Return [x, y] of the center of cell containing provided text 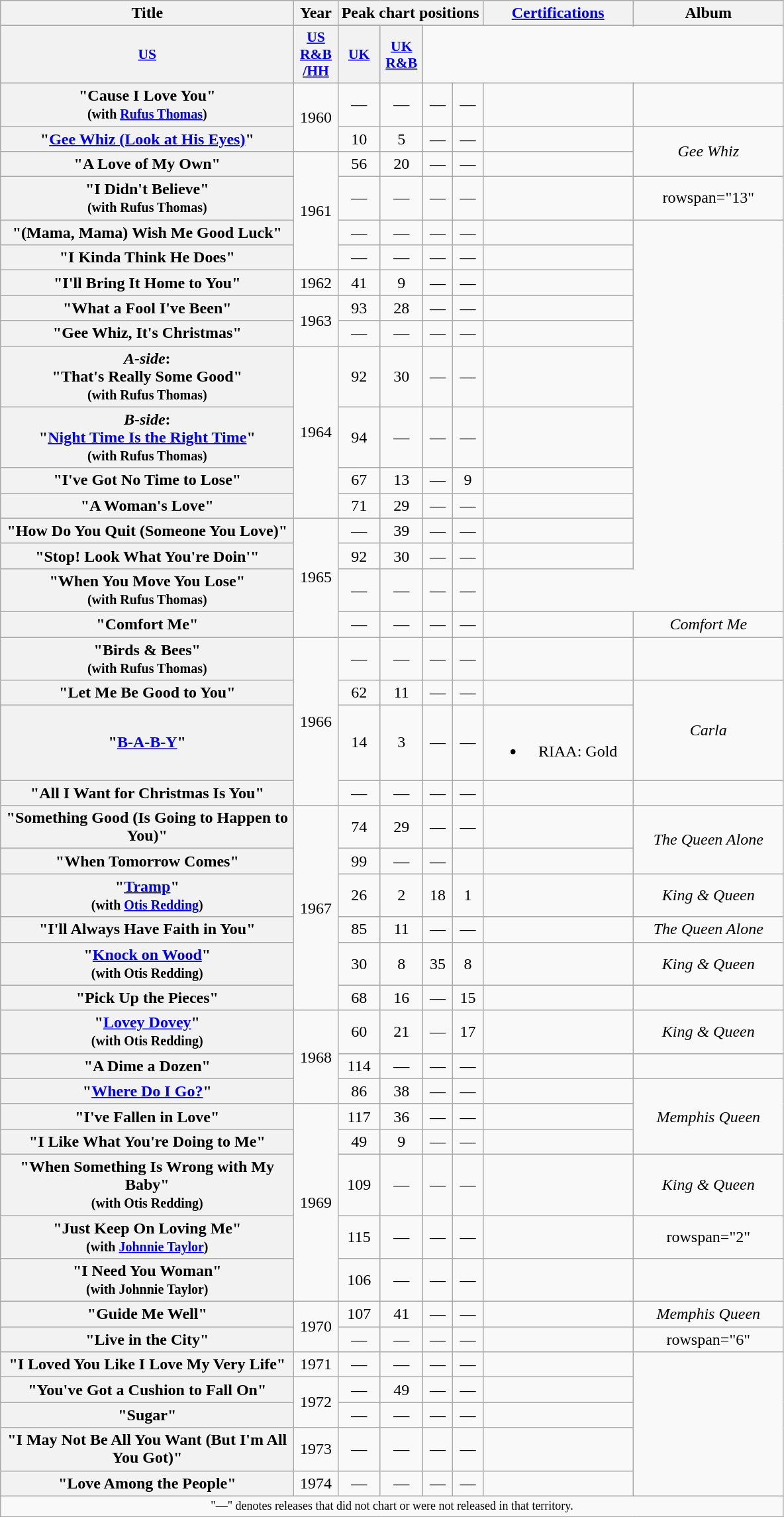
38 [401, 1091]
Album [709, 13]
1963 [316, 321]
28 [401, 308]
"—" denotes releases that did not chart or were not released in that territory. [392, 1506]
"Let Me Be Good to You" [147, 693]
"What a Fool I've Been" [147, 308]
71 [359, 505]
"Lovey Dovey"(with Otis Redding) [147, 1032]
"I'll Bring It Home to You" [147, 283]
"Live in the City" [147, 1339]
14 [359, 743]
5 [401, 138]
"You've Got a Cushion to Fall On" [147, 1390]
Year [316, 13]
UK [359, 54]
"When Something Is Wrong with My Baby"(with Otis Redding) [147, 1184]
85 [359, 929]
107 [359, 1314]
17 [467, 1032]
"I've Fallen in Love" [147, 1116]
93 [359, 308]
"Pick Up the Pieces" [147, 998]
1969 [316, 1202]
UK R&B [401, 54]
1967 [316, 908]
"Birds & Bees"(with Rufus Thomas) [147, 658]
117 [359, 1116]
Title [147, 13]
36 [401, 1116]
68 [359, 998]
94 [359, 437]
"Something Good (Is Going to Happen to You)" [147, 827]
Certifications [558, 13]
16 [401, 998]
2 [401, 896]
26 [359, 896]
1974 [316, 1483]
114 [359, 1066]
rowspan="2" [709, 1236]
"I Like What You're Doing to Me" [147, 1141]
99 [359, 861]
1960 [316, 117]
"I Didn't Believe"(with Rufus Thomas) [147, 199]
1973 [316, 1449]
74 [359, 827]
"I Kinda Think He Does" [147, 258]
"I've Got No Time to Lose" [147, 480]
"Gee Whiz, It's Christmas" [147, 333]
"Guide Me Well" [147, 1314]
60 [359, 1032]
109 [359, 1184]
RIAA: Gold [558, 743]
56 [359, 164]
1965 [316, 578]
"A Dime a Dozen" [147, 1066]
1968 [316, 1057]
35 [437, 963]
115 [359, 1236]
1971 [316, 1365]
39 [401, 531]
"When Tomorrow Comes" [147, 861]
"Where Do I Go?" [147, 1091]
21 [401, 1032]
3 [401, 743]
rowspan="6" [709, 1339]
1972 [316, 1402]
10 [359, 138]
"Sugar" [147, 1415]
B-side:"Night Time Is the Right Time"(with Rufus Thomas) [147, 437]
rowspan="13" [709, 199]
Peak chart positions [411, 13]
"I Loved You Like I Love My Very Life" [147, 1365]
"Love Among the People" [147, 1483]
"Gee Whiz (Look at His Eyes)" [147, 138]
"(Mama, Mama) Wish Me Good Luck" [147, 233]
"Stop! Look What You're Doin'" [147, 556]
20 [401, 164]
"B-A-B-Y" [147, 743]
"How Do You Quit (Someone You Love)" [147, 531]
"Comfort Me" [147, 624]
106 [359, 1280]
"Tramp"(with Otis Redding) [147, 896]
1 [467, 896]
"When You Move You Lose"(with Rufus Thomas) [147, 590]
"Knock on Wood"(with Otis Redding) [147, 963]
1970 [316, 1327]
US [147, 54]
1962 [316, 283]
"A Woman's Love" [147, 505]
"I May Not Be All You Want (But I'm All You Got)" [147, 1449]
62 [359, 693]
13 [401, 480]
USR&B/HH [316, 54]
Carla [709, 730]
1966 [316, 721]
86 [359, 1091]
"Cause I Love You"(with Rufus Thomas) [147, 105]
15 [467, 998]
18 [437, 896]
Comfort Me [709, 624]
"Just Keep On Loving Me"(with Johnnie Taylor) [147, 1236]
67 [359, 480]
"All I Want for Christmas Is You" [147, 793]
"I Need You Woman"(with Johnnie Taylor) [147, 1280]
1964 [316, 432]
A-side: "That's Really Some Good"(with Rufus Thomas) [147, 376]
"I'll Always Have Faith in You" [147, 929]
Gee Whiz [709, 151]
"A Love of My Own" [147, 164]
1961 [316, 211]
